Return the [X, Y] coordinate for the center point of the cell that contains the specified text.  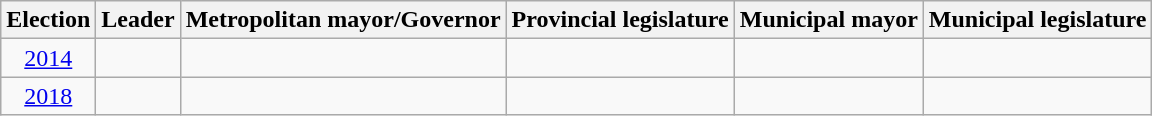
Municipal legislature [1038, 20]
2014 [48, 58]
Provincial legislature [620, 20]
Leader [138, 20]
2018 [48, 96]
Municipal mayor [828, 20]
Metropolitan mayor/Governor [343, 20]
Election [48, 20]
